Determine the (X, Y) coordinate at the center of the cell enclosing the given text.  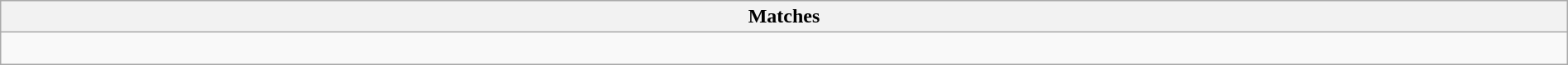
Matches (784, 17)
